Determine the (x, y) coordinate at the center of the cell enclosing the given text.  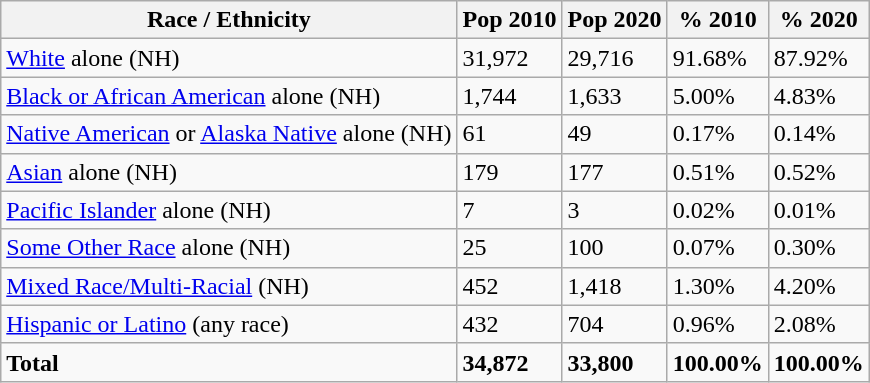
Hispanic or Latino (any race) (229, 324)
Mixed Race/Multi-Racial (NH) (229, 286)
1,418 (614, 286)
25 (510, 248)
704 (614, 324)
177 (614, 172)
Total (229, 362)
% 2020 (818, 20)
5.00% (718, 96)
3 (614, 210)
34,872 (510, 362)
0.17% (718, 134)
0.07% (718, 248)
31,972 (510, 58)
0.01% (818, 210)
0.14% (818, 134)
61 (510, 134)
Black or African American alone (NH) (229, 96)
0.02% (718, 210)
Race / Ethnicity (229, 20)
0.51% (718, 172)
91.68% (718, 58)
100 (614, 248)
29,716 (614, 58)
Pacific Islander alone (NH) (229, 210)
Asian alone (NH) (229, 172)
2.08% (818, 324)
33,800 (614, 362)
179 (510, 172)
White alone (NH) (229, 58)
Some Other Race alone (NH) (229, 248)
432 (510, 324)
452 (510, 286)
87.92% (818, 58)
1,633 (614, 96)
1,744 (510, 96)
0.96% (718, 324)
0.30% (818, 248)
Native American or Alaska Native alone (NH) (229, 134)
49 (614, 134)
0.52% (818, 172)
4.20% (818, 286)
7 (510, 210)
% 2010 (718, 20)
4.83% (818, 96)
1.30% (718, 286)
Pop 2020 (614, 20)
Pop 2010 (510, 20)
